For the text-containing cell, return its midpoint in [x, y] coordinate format. 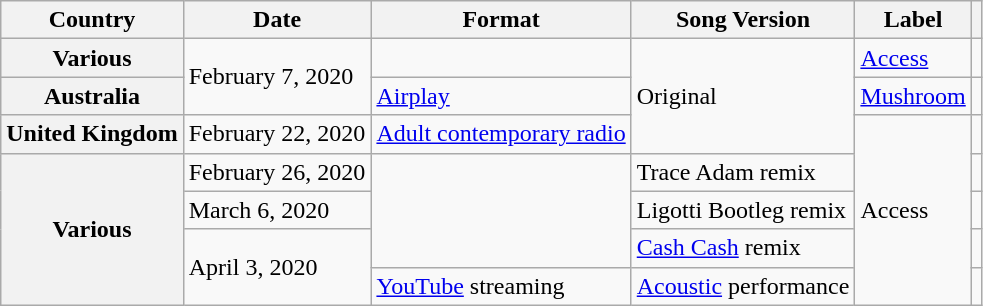
Song Version [743, 20]
February 26, 2020 [277, 172]
Acoustic performance [743, 286]
Label [913, 20]
United Kingdom [92, 134]
March 6, 2020 [277, 210]
Adult contemporary radio [501, 134]
Australia [92, 96]
Format [501, 20]
YouTube streaming [501, 286]
Mushroom [913, 96]
Trace Adam remix [743, 172]
Country [92, 20]
Airplay [501, 96]
Original [743, 96]
April 3, 2020 [277, 267]
Cash Cash remix [743, 248]
February 7, 2020 [277, 77]
Date [277, 20]
February 22, 2020 [277, 134]
Ligotti Bootleg remix [743, 210]
